Return the [X, Y] coordinate for the center point of the cell that contains the specified text.  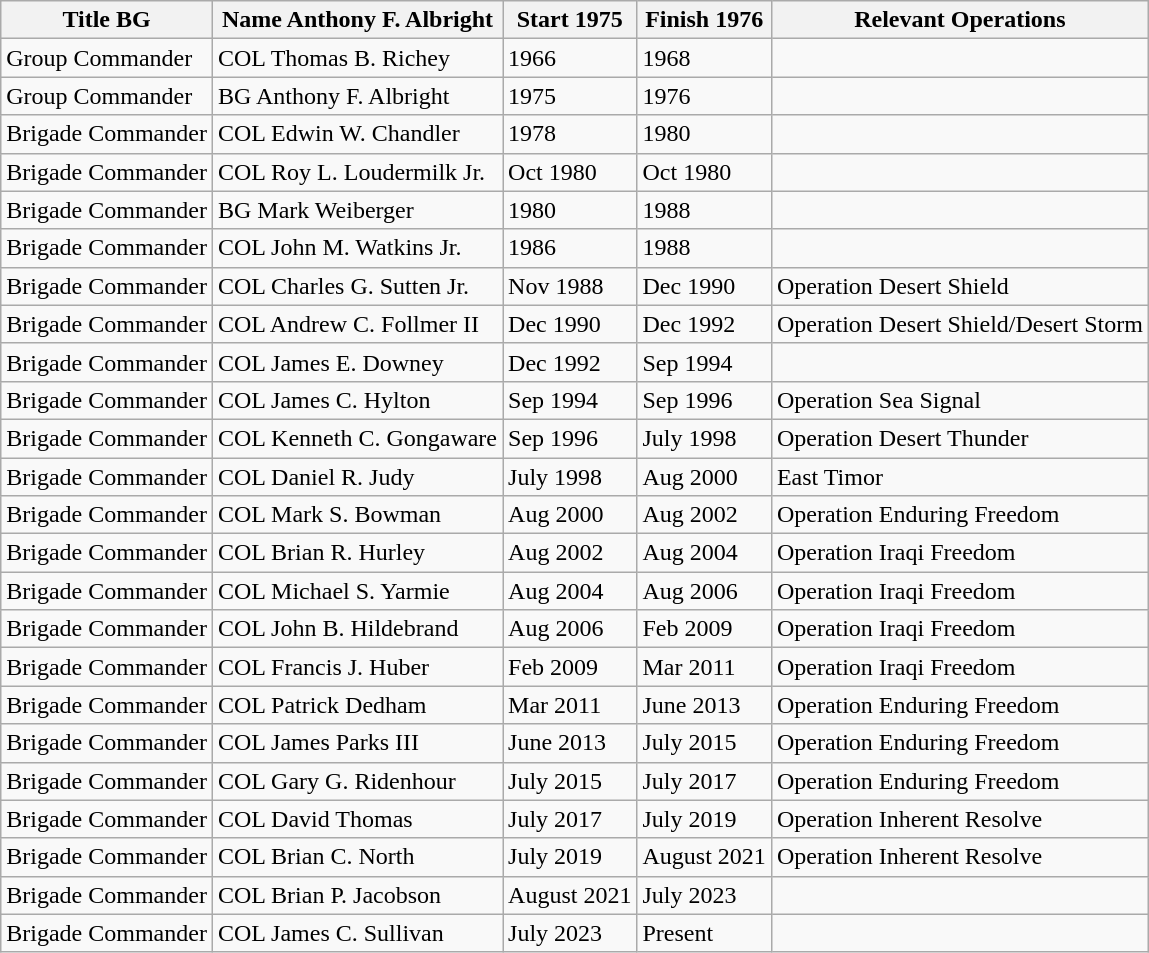
1975 [570, 96]
Finish 1976 [704, 20]
Operation Desert Thunder [960, 438]
COL Brian P. Jacobson [357, 895]
COL Charles G. Sutten Jr. [357, 286]
COL James C. Hylton [357, 400]
COL James Parks III [357, 743]
1978 [570, 134]
Operation Desert Shield/Desert Storm [960, 324]
COL Patrick Dedham [357, 705]
COL David Thomas [357, 819]
Relevant Operations [960, 20]
1968 [704, 58]
East Timor [960, 477]
Operation Desert Shield [960, 286]
COL James E. Downey [357, 362]
COL Edwin W. Chandler [357, 134]
1966 [570, 58]
1986 [570, 248]
1976 [704, 96]
Name Anthony F. Albright [357, 20]
COL Thomas B. Richey [357, 58]
COL Michael S. Yarmie [357, 591]
COL Gary G. Ridenhour [357, 781]
Present [704, 933]
COL Brian R. Hurley [357, 553]
COL John B. Hildebrand [357, 629]
Nov 1988 [570, 286]
COL Brian C. North [357, 857]
COL Daniel R. Judy [357, 477]
Operation Sea Signal [960, 400]
COL Andrew C. Follmer II [357, 324]
COL James C. Sullivan [357, 933]
BG Anthony F. Albright [357, 96]
BG Mark Weiberger [357, 210]
COL Roy L. Loudermilk Jr. [357, 172]
COL Mark S. Bowman [357, 515]
Title BG [107, 20]
Start 1975 [570, 20]
COL Kenneth C. Gongaware [357, 438]
COL Francis J. Huber [357, 667]
COL John M. Watkins Jr. [357, 248]
